Determine the (X, Y) coordinate at the center of the cell enclosing the given text.  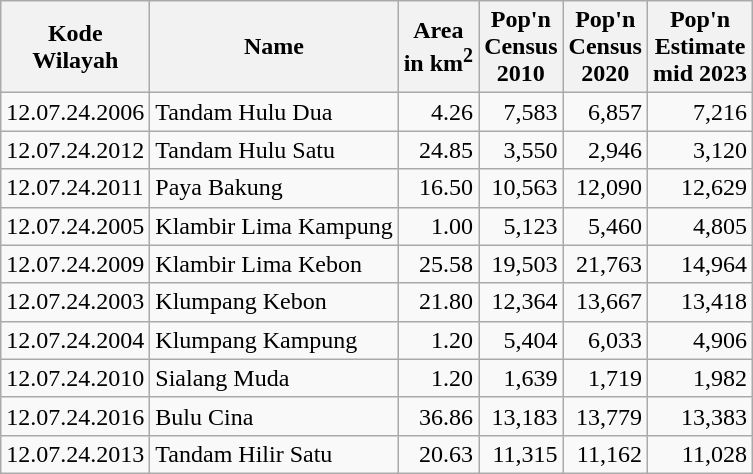
14,964 (700, 264)
Paya Bakung (274, 188)
Bulu Cina (274, 416)
Name (274, 47)
12.07.24.2003 (76, 302)
20.63 (438, 454)
12.07.24.2006 (76, 112)
Area in km2 (438, 47)
24.85 (438, 150)
Tandam Hulu Dua (274, 112)
KodeWilayah (76, 47)
11,162 (605, 454)
16.50 (438, 188)
7,583 (521, 112)
7,216 (700, 112)
4,805 (700, 226)
Pop'nCensus2010 (521, 47)
25.58 (438, 264)
5,123 (521, 226)
Klumpang Kebon (274, 302)
11,315 (521, 454)
1,639 (521, 378)
Pop'nEstimatemid 2023 (700, 47)
Pop'nCensus2020 (605, 47)
Tandam Hulu Satu (274, 150)
5,404 (521, 340)
12.07.24.2004 (76, 340)
Klumpang Kampung (274, 340)
10,563 (521, 188)
13,779 (605, 416)
13,383 (700, 416)
5,460 (605, 226)
3,120 (700, 150)
12.07.24.2010 (76, 378)
11,028 (700, 454)
12,629 (700, 188)
Tandam Hilir Satu (274, 454)
12.07.24.2005 (76, 226)
Klambir Lima Kebon (274, 264)
3,550 (521, 150)
1.00 (438, 226)
6,857 (605, 112)
21.80 (438, 302)
1,982 (700, 378)
12.07.24.2011 (76, 188)
12,364 (521, 302)
36.86 (438, 416)
Sialang Muda (274, 378)
2,946 (605, 150)
12.07.24.2012 (76, 150)
Klambir Lima Kampung (274, 226)
4,906 (700, 340)
13,183 (521, 416)
12.07.24.2013 (76, 454)
4.26 (438, 112)
13,418 (700, 302)
12,090 (605, 188)
1,719 (605, 378)
12.07.24.2016 (76, 416)
21,763 (605, 264)
19,503 (521, 264)
13,667 (605, 302)
6,033 (605, 340)
12.07.24.2009 (76, 264)
